Provide the [X, Y] coordinate of the cell's center where the given text is located.  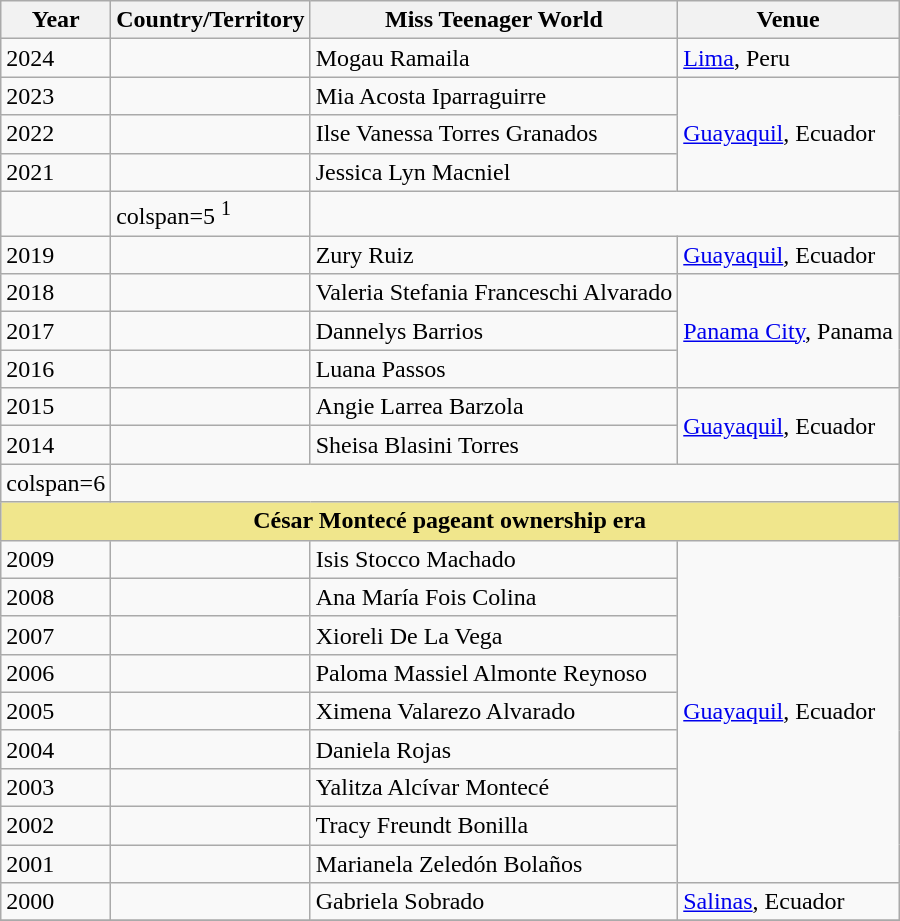
2017 [56, 331]
2021 [56, 172]
2018 [56, 293]
2019 [56, 255]
2001 [56, 864]
Mogau Ramaila [494, 58]
Isis Stocco Machado [494, 559]
Jessica Lyn Macniel [494, 172]
2009 [56, 559]
Panama City, Panama [788, 331]
2016 [56, 369]
colspan=6 [56, 483]
Sheisa Blasini Torres [494, 445]
2005 [56, 711]
Tracy Freundt Bonilla [494, 826]
Miss Teenager World [494, 20]
Ximena Valarezo Alvarado [494, 711]
Marianela Zeledón Bolaños [494, 864]
Zury Ruiz [494, 255]
2000 [56, 902]
Lima, Peru [788, 58]
2002 [56, 826]
Venue [788, 20]
Ana María Fois Colina [494, 597]
2004 [56, 749]
Mia Acosta Iparraguirre [494, 96]
Country/Territory [210, 20]
2007 [56, 635]
Year [56, 20]
Valeria Stefania Franceschi Alvarado [494, 293]
Gabriela Sobrado [494, 902]
Ilse Vanessa Torres Granados [494, 134]
2008 [56, 597]
Paloma Massiel Almonte Reynoso [494, 673]
2015 [56, 407]
César Montecé pageant ownership era [450, 521]
2014 [56, 445]
Angie Larrea Barzola [494, 407]
Dannelys Barrios [494, 331]
Xioreli De La Vega [494, 635]
2024 [56, 58]
Daniela Rojas [494, 749]
2023 [56, 96]
Salinas, Ecuador [788, 902]
2003 [56, 787]
2022 [56, 134]
Yalitza Alcívar Montecé [494, 787]
colspan=5 1 [210, 214]
2006 [56, 673]
Luana Passos [494, 369]
